Identify which cell holds the provided text, then report its [x, y] central coordinate. 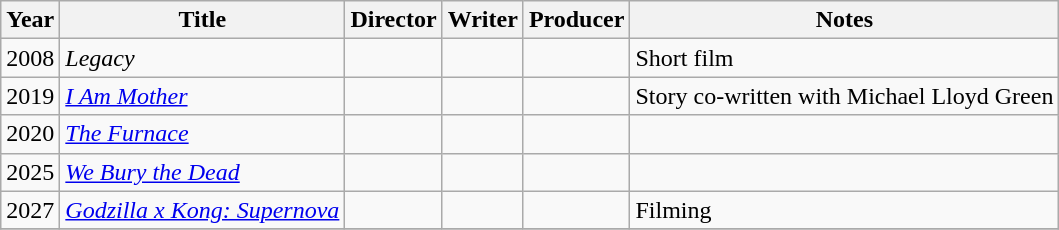
2019 [30, 96]
2027 [30, 210]
Year [30, 20]
Filming [844, 210]
Producer [576, 20]
Legacy [202, 58]
The Furnace [202, 134]
Notes [844, 20]
2020 [30, 134]
2025 [30, 172]
Writer [482, 20]
We Bury the Dead [202, 172]
Title [202, 20]
I Am Mother [202, 96]
Director [394, 20]
2008 [30, 58]
Short film [844, 58]
Story co-written with Michael Lloyd Green [844, 96]
Godzilla x Kong: Supernova [202, 210]
